Return the (x, y) coordinate for the center point of the cell that contains the specified text.  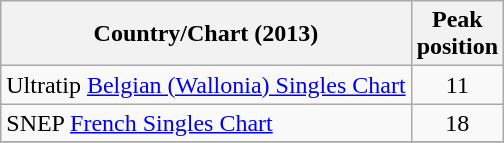
Country/Chart (2013) (206, 34)
18 (457, 123)
Peakposition (457, 34)
SNEP French Singles Chart (206, 123)
11 (457, 85)
Ultratip Belgian (Wallonia) Singles Chart (206, 85)
